Output the (X, Y) coordinate of the center of the cell containing the given text.  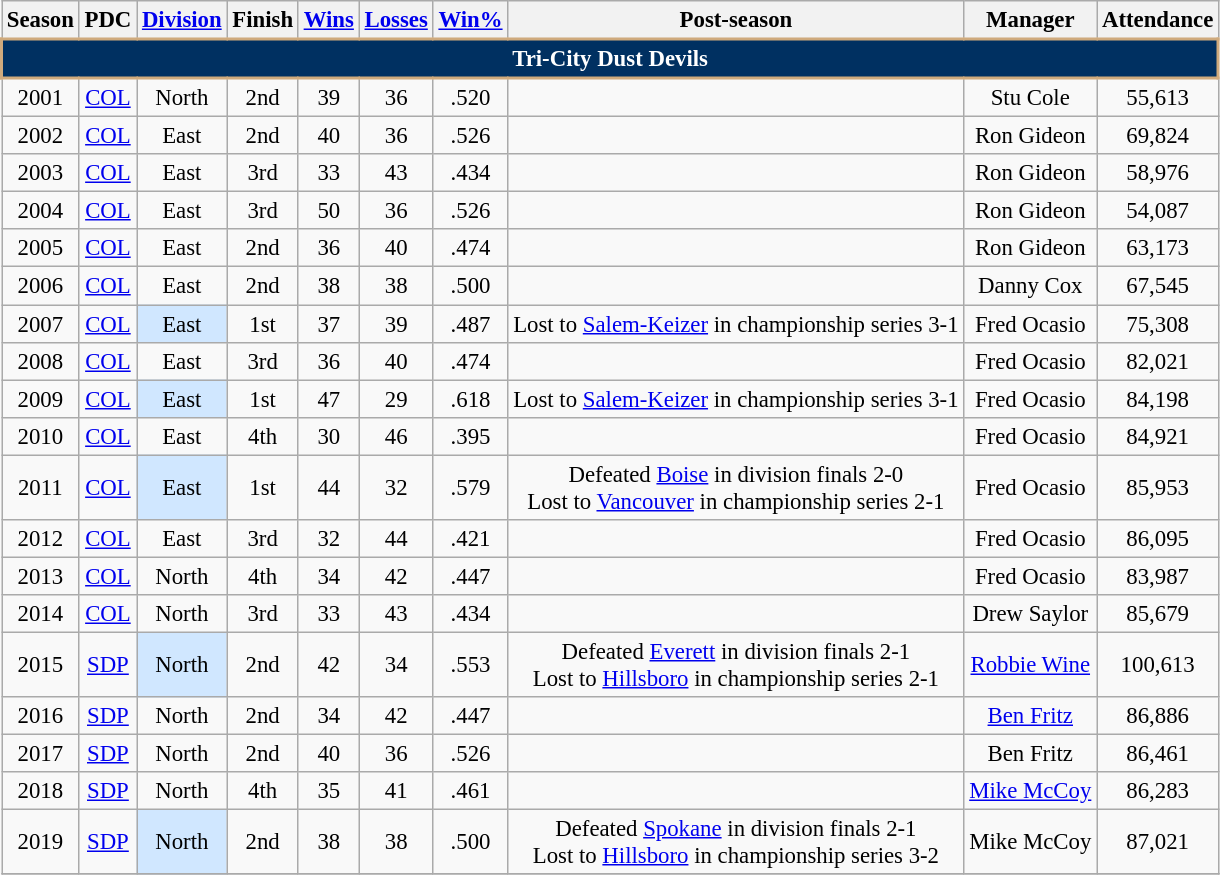
63,173 (1158, 249)
2008 (41, 361)
2014 (41, 614)
84,198 (1158, 399)
.579 (470, 488)
Defeated Everett in division finals 2-1Lost to Hillsboro in championship series 2-1 (736, 664)
86,461 (1158, 754)
2003 (41, 173)
Tri-City Dust Devils (610, 58)
35 (328, 791)
86,095 (1158, 539)
41 (396, 791)
.520 (470, 97)
84,921 (1158, 436)
Finish (262, 20)
2010 (41, 436)
.618 (470, 399)
75,308 (1158, 324)
Win% (470, 20)
55,613 (1158, 97)
54,087 (1158, 211)
2018 (41, 791)
.553 (470, 664)
.421 (470, 539)
69,824 (1158, 136)
85,679 (1158, 614)
2013 (41, 576)
2006 (41, 286)
Division (182, 20)
87,021 (1158, 842)
86,886 (1158, 716)
2009 (41, 399)
2016 (41, 716)
67,545 (1158, 286)
Post-season (736, 20)
2005 (41, 249)
2004 (41, 211)
2012 (41, 539)
46 (396, 436)
.461 (470, 791)
86,283 (1158, 791)
.487 (470, 324)
2017 (41, 754)
30 (328, 436)
29 (396, 399)
2015 (41, 664)
100,613 (1158, 664)
Season (41, 20)
Defeated Spokane in division finals 2-1Lost to Hillsboro in championship series 3-2 (736, 842)
2001 (41, 97)
83,987 (1158, 576)
.395 (470, 436)
2011 (41, 488)
85,953 (1158, 488)
Drew Saylor (1030, 614)
Robbie Wine (1030, 664)
PDC (108, 20)
2007 (41, 324)
2019 (41, 842)
47 (328, 399)
50 (328, 211)
Danny Cox (1030, 286)
37 (328, 324)
58,976 (1158, 173)
Losses (396, 20)
Stu Cole (1030, 97)
Defeated Boise in division finals 2-0Lost to Vancouver in championship series 2-1 (736, 488)
Wins (328, 20)
Manager (1030, 20)
2002 (41, 136)
Attendance (1158, 20)
82,021 (1158, 361)
